Capture the cell that displays the provided text and extract its [X, Y] central coordinate. 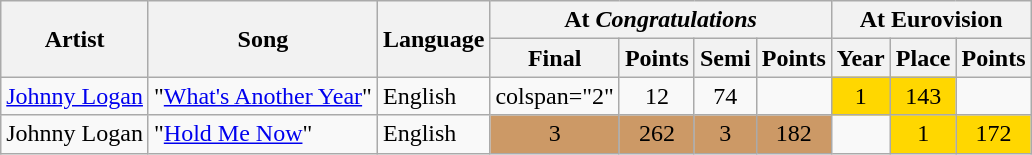
74 [725, 96]
Final [555, 58]
182 [794, 134]
Place [923, 58]
172 [994, 134]
Language [433, 39]
Year [860, 58]
Artist [75, 39]
262 [656, 134]
Semi [725, 58]
12 [656, 96]
colspan="2" [555, 96]
"What's Another Year" [262, 96]
Song [262, 39]
At Eurovision [931, 20]
143 [923, 96]
At Congratulations [660, 20]
"Hold Me Now" [262, 134]
